Pinpoint the cell where the given text exists, returning its [X, Y] midpoint coordinate. 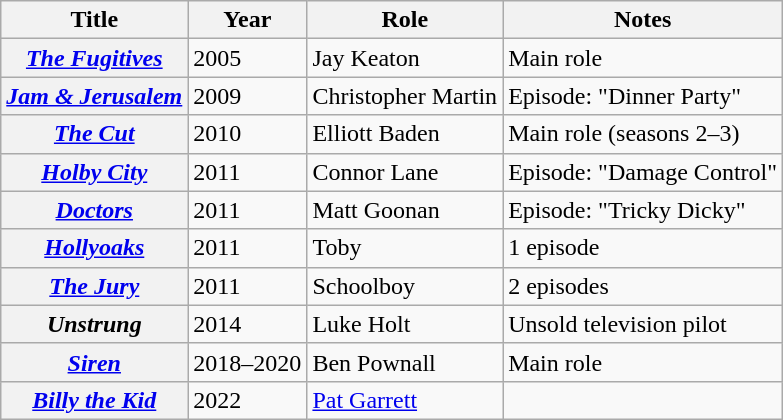
The Jury [94, 286]
Year [248, 20]
2018–2020 [248, 362]
Toby [405, 248]
Connor Lane [405, 172]
Notes [643, 20]
Episode: "Damage Control" [643, 172]
Pat Garrett [405, 400]
Billy the Kid [94, 400]
1 episode [643, 248]
Main role (seasons 2–3) [643, 134]
Elliott Baden [405, 134]
2014 [248, 324]
Matt Goonan [405, 210]
Title [94, 20]
Unsold television pilot [643, 324]
Episode: "Dinner Party" [643, 96]
The Fugitives [94, 58]
2022 [248, 400]
Christopher Martin [405, 96]
Schoolboy [405, 286]
Episode: "Tricky Dicky" [643, 210]
2 episodes [643, 286]
Holby City [94, 172]
2010 [248, 134]
Hollyoaks [94, 248]
Unstrung [94, 324]
The Cut [94, 134]
Luke Holt [405, 324]
2009 [248, 96]
Siren [94, 362]
2005 [248, 58]
Jay Keaton [405, 58]
Ben Pownall [405, 362]
Doctors [94, 210]
Jam & Jerusalem [94, 96]
Role [405, 20]
